Provide the [X, Y] coordinate of the cell's center where the given text is located.  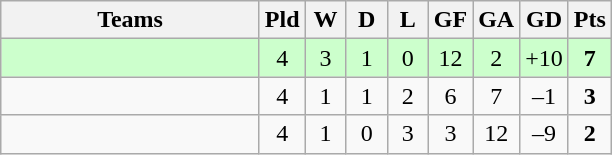
–1 [544, 96]
+10 [544, 58]
GF [450, 20]
6 [450, 96]
Teams [130, 20]
Pld [282, 20]
L [408, 20]
Pts [590, 20]
D [366, 20]
GA [496, 20]
W [326, 20]
GD [544, 20]
–9 [544, 134]
